From the cell containing the given text, extract its center point as (x, y) coordinate. 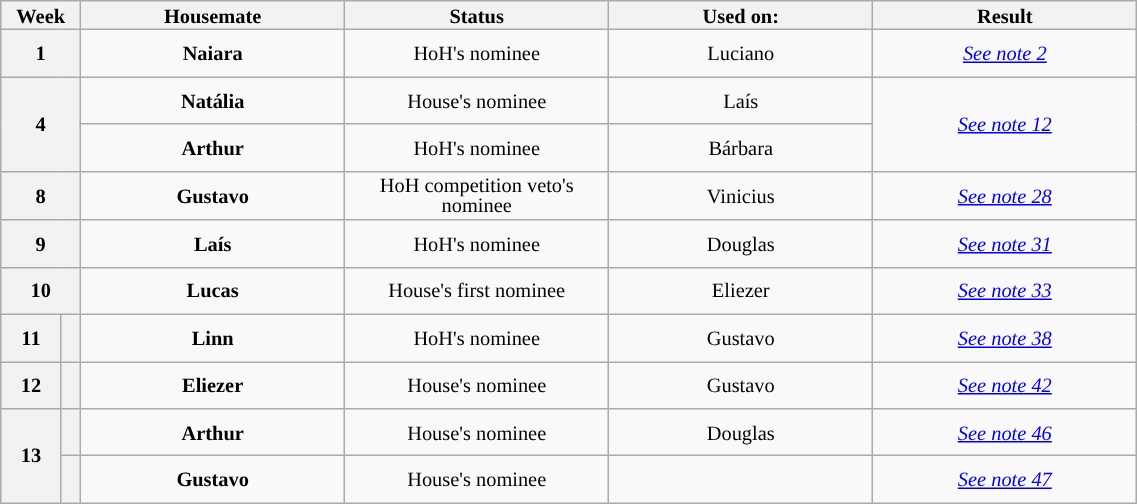
Naiara (213, 54)
12 (31, 384)
1 (41, 54)
8 (41, 196)
Lucas (213, 290)
See note 2 (1005, 54)
Vinicius (741, 196)
House's first nominee (477, 290)
Used on: (741, 14)
10 (41, 290)
4 (41, 124)
11 (31, 338)
See note 46 (1005, 432)
See note 38 (1005, 338)
9 (41, 244)
Natália (213, 100)
Luciano (741, 54)
Result (1005, 14)
See note 33 (1005, 290)
See note 47 (1005, 478)
See note 12 (1005, 124)
Linn (213, 338)
Bárbara (741, 148)
See note 31 (1005, 244)
13 (31, 455)
See note 28 (1005, 196)
HoH competition veto's nominee (477, 196)
See note 42 (1005, 384)
Housemate (213, 14)
Week (41, 14)
Status (477, 14)
